Detect which cell encompasses the target text, then output its [x, y] center coordinate. 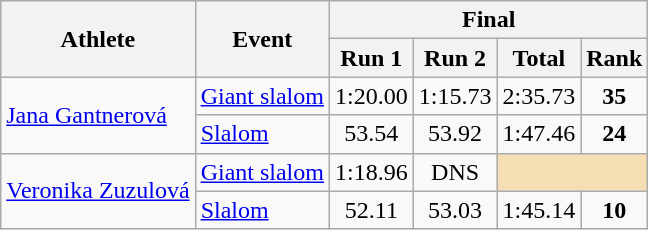
Final [488, 20]
Athlete [98, 39]
Run 2 [455, 58]
10 [614, 210]
Run 1 [371, 58]
35 [614, 96]
1:45.14 [539, 210]
Event [262, 39]
1:18.96 [371, 172]
24 [614, 134]
Veronika Zuzulová [98, 191]
Total [539, 58]
Rank [614, 58]
1:15.73 [455, 96]
52.11 [371, 210]
1:47.46 [539, 134]
DNS [455, 172]
53.03 [455, 210]
53.54 [371, 134]
1:20.00 [371, 96]
2:35.73 [539, 96]
53.92 [455, 134]
Jana Gantnerová [98, 115]
